From the cell containing the given text, extract its center point as (x, y) coordinate. 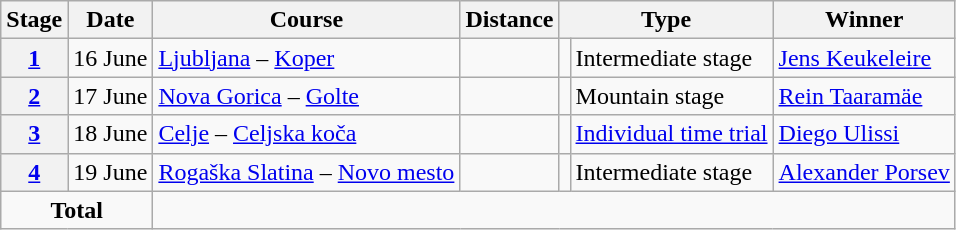
16 June (110, 58)
4 (34, 172)
2 (34, 96)
Mountain stage (672, 96)
Diego Ulissi (864, 134)
18 June (110, 134)
Distance (510, 20)
Rogaška Slatina – Novo mesto (306, 172)
1 (34, 58)
Type (666, 20)
19 June (110, 172)
Course (306, 20)
17 June (110, 96)
Ljubljana – Koper (306, 58)
Winner (864, 20)
Date (110, 20)
Jens Keukeleire (864, 58)
Celje – Celjska koča (306, 134)
Alexander Porsev (864, 172)
Nova Gorica – Golte (306, 96)
Total (77, 210)
3 (34, 134)
Individual time trial (672, 134)
Rein Taaramäe (864, 96)
Stage (34, 20)
